Scan for the cell matching the given text and deliver its (X, Y) coordinate at center. 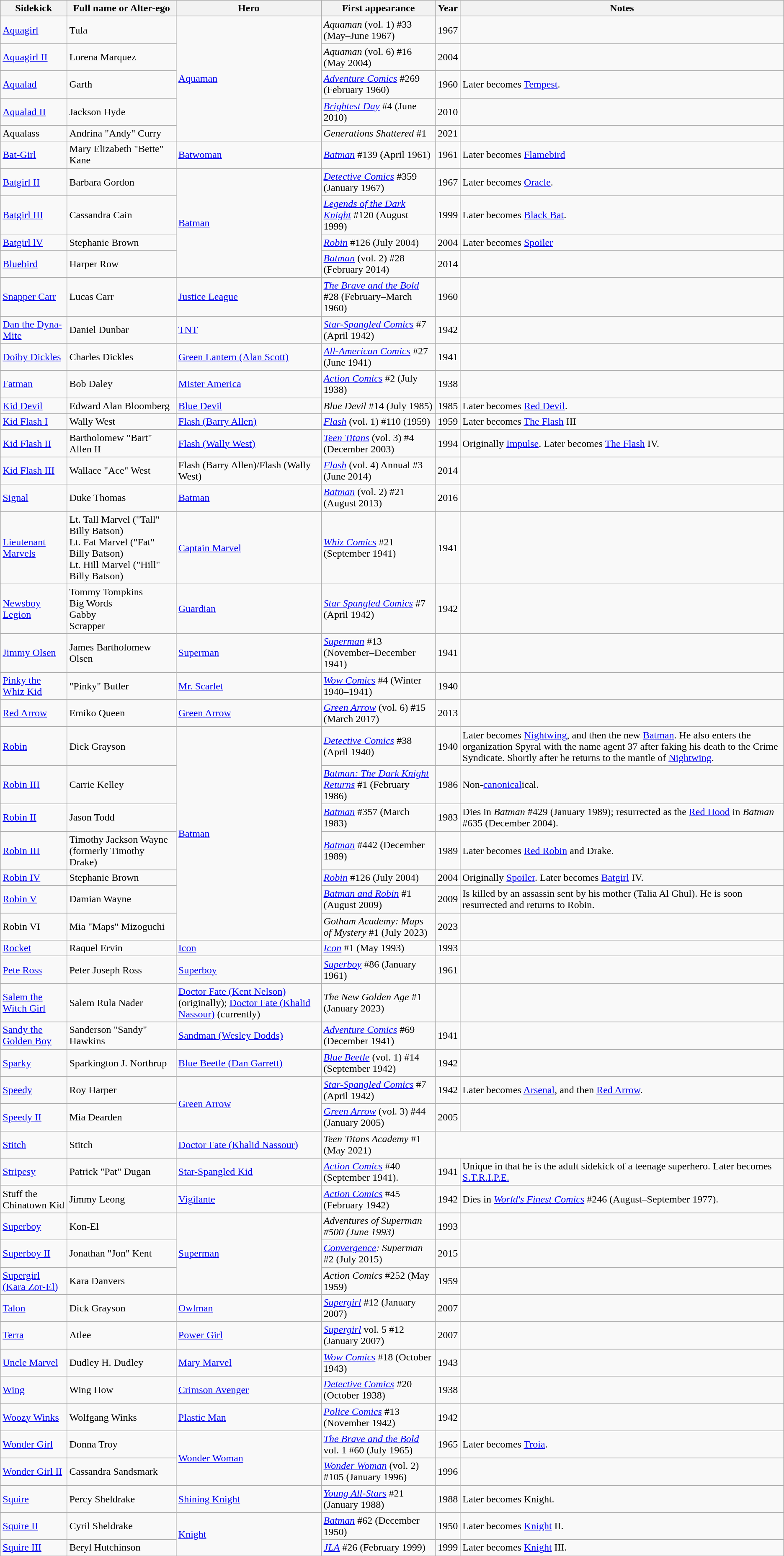
Wow Comics #18 (October 1943) (379, 1363)
Squire II (34, 1526)
Wolfgang Winks (121, 1417)
Icon #1 (May 1993) (379, 948)
Action Comics #252 (May 1959) (379, 1281)
Raquel Ervin (121, 948)
Later becomes Arsenal, and then Red Arrow. (622, 1090)
Legends of the Dark Knight #120 (August 1999) (379, 215)
Sandy the Golden Boy (34, 1035)
Batgirl II (34, 182)
Terra (34, 1335)
Originally Impulse. Later becomes The Flash IV. (622, 443)
Later becomes Oracle. (622, 182)
Detective Comics #20 (October 1938) (379, 1390)
Tommy TompkinsBig WordsGabbyScrapper (121, 609)
First appearance (379, 8)
Aquagirl II (34, 57)
Batwoman (249, 155)
Adventure Comics #69 (December 1941) (379, 1035)
Squire III (34, 1548)
Speedy II (34, 1117)
Sandman (Wesley Dodds) (249, 1035)
Star Spangled Comics #7 (April 1942) (379, 609)
Wing How (121, 1390)
Full name or Alter-ego (121, 8)
Blue Devil (249, 406)
Aquagirl (34, 30)
Blue Beetle (Dan Garrett) (249, 1063)
Speedy (34, 1090)
1950 (448, 1526)
Batgirl lV (34, 242)
Later becomes Tempest. (622, 85)
Andrina "Andy" Curry (121, 133)
Aqualad II (34, 111)
Stuff the Chinatown Kid (34, 1199)
Flash (Barry Allen)/Flash (Wally West) (249, 471)
2015 (448, 1253)
Woozy Winks (34, 1417)
Brightest Day #4 (June 2010) (379, 111)
Later becomes Knight III. (622, 1548)
Flash (Wally West) (249, 443)
Flash (vol. 4) Annual #3 (June 2014) (379, 471)
Captain Marvel (249, 548)
Crimson Avenger (249, 1390)
Sidekick (34, 8)
Carrie Kelley (121, 784)
Later becomes Spoiler (622, 242)
Newsboy Legion (34, 609)
2023 (448, 926)
Superboy II (34, 1253)
Originally Spoiler. Later becomes Batgirl IV. (622, 878)
2016 (448, 498)
Mary Elizabeth "Bette" Kane (121, 155)
Wally West (121, 422)
Icon (249, 948)
1988 (448, 1499)
Aquaman (vol. 1) #33 (May–June 1967) (379, 30)
Sparkington J. Northrup (121, 1063)
Bat-Girl (34, 155)
1996 (448, 1472)
JLA #26 (February 1999) (379, 1548)
Barbara Gordon (121, 182)
Duke Thomas (121, 498)
Unique in that he is the adult sidekick of a teenage superhero. Later becomes S.T.R.I.P.E. (622, 1172)
Stripesy (34, 1172)
Later becomes Troia. (622, 1444)
Jason Todd (121, 818)
Young All-Stars #21 (January 1988) (379, 1499)
Talon (34, 1308)
Blue Beetle (vol. 1) #14 (September 1942) (379, 1063)
Daniel Dunbar (121, 329)
Green Arrow (vol. 3) #44 (January 2005) (379, 1117)
Bartholomew "Bart" Allen II (121, 443)
Dies in Batman #429 (January 1989); resurrected as the Red Hood in Batman #635 (December 2004). (622, 818)
The New Golden Age #1 (January 2023) (379, 1003)
Kid Devil (34, 406)
Mary Marvel (249, 1363)
Wing (34, 1390)
Rocket (34, 948)
Tula (121, 30)
Batman (vol. 2) #28 (February 2014) (379, 264)
The Brave and the Bold vol. 1 #60 (July 1965) (379, 1444)
Police Comics #13 (November 1942) (379, 1417)
Notes (622, 8)
2013 (448, 713)
Teen Titans (vol. 3) #4 (December 2003) (379, 443)
Uncle Marvel (34, 1363)
Percy Sheldrake (121, 1499)
Vigilante (249, 1199)
Fatman (34, 384)
Year (448, 8)
Wallace "Ace" West (121, 471)
Later becomes Flamebird (622, 155)
1965 (448, 1444)
2010 (448, 111)
Star-Spangled Kid (249, 1172)
Plastic Man (249, 1417)
Garth (121, 85)
Batman #62 (December 1950) (379, 1526)
Teen Titans Academy #1 (May 2021) (379, 1144)
Wonder Girl II (34, 1472)
Dudley H. Dudley (121, 1363)
Detective Comics #359 (January 1967) (379, 182)
Action Comics #40 (September 1941). (379, 1172)
Doctor Fate (Khalid Nassour) (249, 1144)
Blue Devil #14 (July 1985) (379, 406)
Atlee (121, 1335)
Mr. Scarlet (249, 686)
2009 (448, 900)
Supergirl #12 (January 2007) (379, 1308)
Sparky (34, 1063)
Charles Dickles (121, 357)
Shining Knight (249, 1499)
Non-canonicalical. (622, 784)
Batman #139 (April 1961) (379, 155)
Generations Shattered #1 (379, 133)
Green Arrow (vol. 6) #15 (March 2017) (379, 713)
Convergence: Superman #2 (July 2015) (379, 1253)
Mister America (249, 384)
Patrick "Pat" Dugan (121, 1172)
Pinky the Whiz Kid (34, 686)
Kid Flash I (34, 422)
Later becomes Red Devil. (622, 406)
Bluebird (34, 264)
Wonder Girl (34, 1444)
All-American Comics #27 (June 1941) (379, 357)
Later becomes Knight II. (622, 1526)
1983 (448, 818)
Wonder Woman (vol. 2) #105 (January 1996) (379, 1472)
Kid Flash II (34, 443)
Jimmy Olsen (34, 653)
Supergirl vol. 5 #12 (January 2007) (379, 1335)
Harper Row (121, 264)
Robin V (34, 900)
Peter Joseph Ross (121, 970)
Batman: The Dark Knight Returns #1 (February 1986) (379, 784)
Squire (34, 1499)
Wonder Woman (249, 1458)
Batgirl III (34, 215)
Aquaman (vol. 6) #16 (May 2004) (379, 57)
TNT (249, 329)
Signal (34, 498)
Lt. Tall Marvel ("Tall" Billy Batson)Lt. Fat Marvel ("Fat" Billy Batson)Lt. Hill Marvel ("Hill" Billy Batson) (121, 548)
Later becomes Black Bat. (622, 215)
1994 (448, 443)
Superman #13 (November–December 1941) (379, 653)
Pete Ross (34, 970)
Doiby Dickles (34, 357)
1986 (448, 784)
Salem the Witch Girl (34, 1003)
1985 (448, 406)
Aquaman (249, 79)
The Brave and the Bold #28 (February–March 1960) (379, 297)
Robin IV (34, 878)
2005 (448, 1117)
Roy Harper (121, 1090)
Supergirl (Kara Zor-El) (34, 1281)
Beryl Hutchinson (121, 1548)
Edward Alan Bloomberg (121, 406)
Batman and Robin #1 (August 2009) (379, 900)
Power Girl (249, 1335)
Later becomes Red Robin and Drake. (622, 850)
Dies in World's Finest Comics #246 (August–September 1977). (622, 1199)
Detective Comics #38 (April 1940) (379, 746)
Dan the Dyna-Mite (34, 329)
Later becomes The Flash III (622, 422)
1989 (448, 850)
Later becomes Knight. (622, 1499)
Sanderson "Sandy" Hawkins (121, 1035)
Hero (249, 8)
Cyril Sheldrake (121, 1526)
Kon-El (121, 1226)
Robin VI (34, 926)
Timothy Jackson Wayne (formerly Timothy Drake) (121, 850)
Wow Comics #4 (Winter 1940–1941) (379, 686)
Emiko Queen (121, 713)
1943 (448, 1363)
Flash (vol. 1) #110 (1959) (379, 422)
Jimmy Leong (121, 1199)
Robin (34, 746)
Adventure Comics #269 (February 1960) (379, 85)
Salem Rula Nader (121, 1003)
Adventures of Superman #500 (June 1993) (379, 1226)
Knight (249, 1534)
Action Comics #45 (February 1942) (379, 1199)
Aqualad (34, 85)
Aqualass (34, 133)
Kid Flash III (34, 471)
Lorena Marquez (121, 57)
Red Arrow (34, 713)
Batman #357 (March 1983) (379, 818)
Justice League (249, 297)
Robin II (34, 818)
Jackson Hyde (121, 111)
Damian Wayne (121, 900)
Bob Daley (121, 384)
Green Lantern (Alan Scott) (249, 357)
Mia Dearden (121, 1117)
Lucas Carr (121, 297)
Flash (Barry Allen) (249, 422)
Guardian (249, 609)
Doctor Fate (Kent Nelson) (originally); Doctor Fate (Khalid Nassour) (currently) (249, 1003)
"Pinky" Butler (121, 686)
Lieutenant Marvels (34, 548)
Kara Danvers (121, 1281)
Cassandra Sandsmark (121, 1472)
Superboy #86 (January 1961) (379, 970)
Action Comics #2 (July 1938) (379, 384)
Batman #442 (December 1989) (379, 850)
Batman (vol. 2) #21 (August 2013) (379, 498)
James Bartholomew Olsen (121, 653)
Mia "Maps" Mizoguchi (121, 926)
Jonathan "Jon" Kent (121, 1253)
Is killed by an assassin sent by his mother (Talia Al Ghul). He is soon resurrected and returns to Robin. (622, 900)
2021 (448, 133)
Owlman (249, 1308)
Donna Troy (121, 1444)
Snapper Carr (34, 297)
Cassandra Cain (121, 215)
Whiz Comics #21 (September 1941) (379, 548)
Gotham Academy: Maps of Mystery #1 (July 2023) (379, 926)
